Output the (x, y) coordinate of the center of the cell containing the given text.  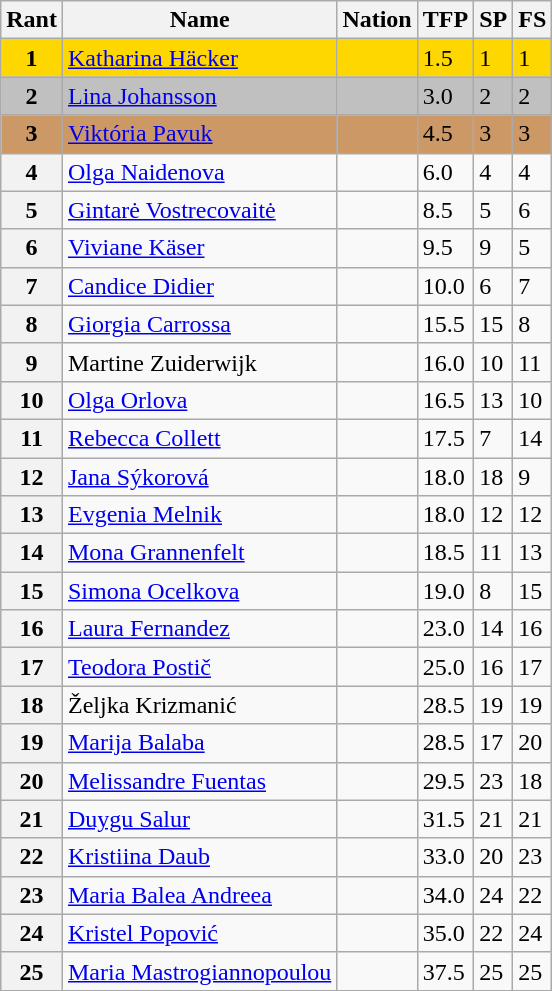
31.5 (445, 819)
Rebecca Collett (199, 438)
Name (199, 20)
Maria Mastrogiannopoulou (199, 971)
15.5 (445, 324)
Candice Didier (199, 286)
Martine Zuiderwijk (199, 362)
33.0 (445, 857)
1.5 (445, 58)
Giorgia Carrossa (199, 324)
Laura Fernandez (199, 629)
34.0 (445, 895)
Lina Johansson (199, 96)
29.5 (445, 781)
Maria Balea Andreea (199, 895)
Jana Sýkorová (199, 477)
TFP (445, 20)
6.0 (445, 172)
Katharina Häcker (199, 58)
3.0 (445, 96)
19.0 (445, 591)
Gintarė Vostrecovaitė (199, 210)
Željka Krizmanić (199, 705)
Duygu Salur (199, 819)
9.5 (445, 248)
Simona Ocelkova (199, 591)
25.0 (445, 667)
Kristiina Daub (199, 857)
10.0 (445, 286)
Viktória Pavuk (199, 134)
Olga Orlova (199, 400)
Melissandre Fuentas (199, 781)
FS (532, 20)
Nation (377, 20)
Mona Grannenfelt (199, 553)
8.5 (445, 210)
4.5 (445, 134)
Olga Naidenova (199, 172)
17.5 (445, 438)
Evgenia Melnik (199, 515)
37.5 (445, 971)
16.0 (445, 362)
16.5 (445, 400)
23.0 (445, 629)
Viviane Käser (199, 248)
SP (494, 20)
Teodora Postič (199, 667)
Marija Balaba (199, 743)
18.5 (445, 553)
Rant (32, 20)
Kristel Popović (199, 933)
35.0 (445, 933)
